Find where the given text appears and provide that cell's center as [x, y] coordinate. 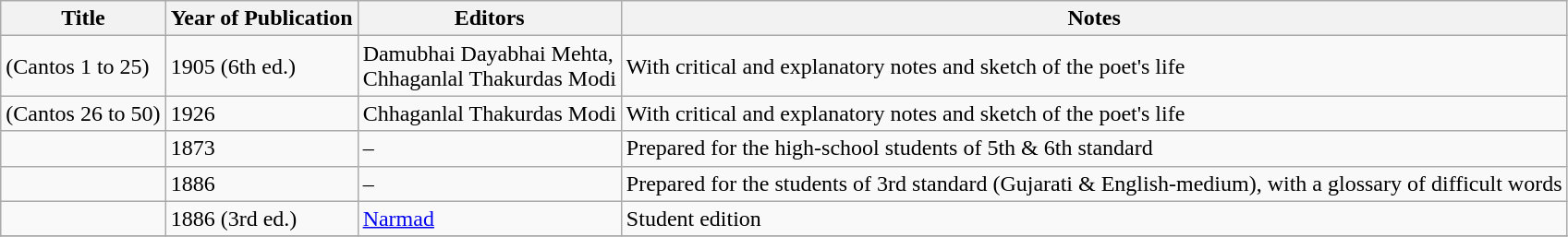
1873 [261, 148]
Narmad [490, 219]
Editors [490, 18]
1886 [261, 184]
Prepared for the students of 3rd standard (Gujarati & English-medium), with a glossary of difficult words [1094, 184]
Prepared for the high-school students of 5th & 6th standard [1094, 148]
1886 (3rd ed.) [261, 219]
Notes [1094, 18]
Title [83, 18]
Year of Publication [261, 18]
Student edition [1094, 219]
Chhaganlal Thakurdas Modi [490, 113]
1926 [261, 113]
1905 (6th ed.) [261, 66]
Damubhai Dayabhai Mehta,Chhaganlal Thakurdas Modi [490, 66]
(Cantos 1 to 25) [83, 66]
(Cantos 26 to 50) [83, 113]
